Return (x, y) of the center of cell containing provided text 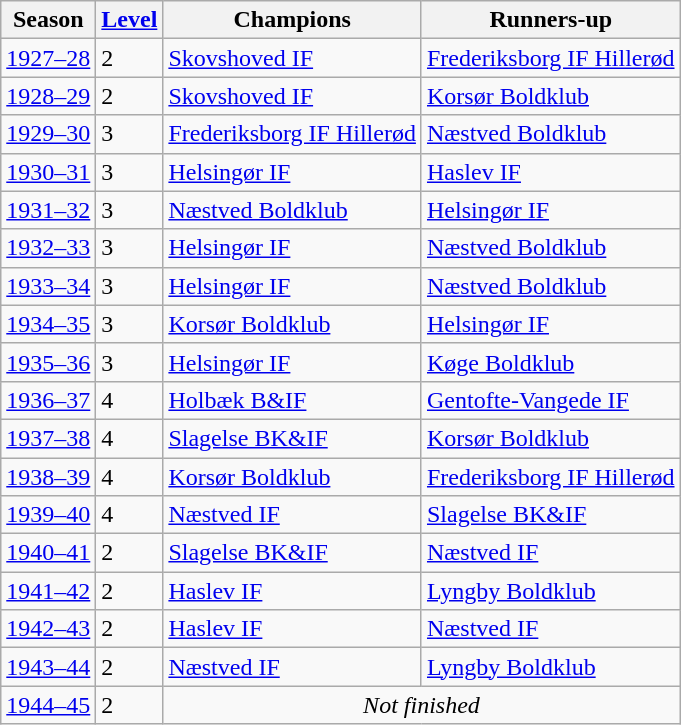
1927–28 (48, 58)
1934–35 (48, 324)
1939–40 (48, 515)
1929–30 (48, 134)
Champions (292, 20)
Holbæk B&IF (292, 400)
Køge Boldklub (550, 362)
1943–44 (48, 667)
1935–36 (48, 362)
1933–34 (48, 286)
1931–32 (48, 210)
1938–39 (48, 477)
Not finished (422, 705)
1930–31 (48, 172)
Gentofte-Vangede IF (550, 400)
1942–43 (48, 629)
1937–38 (48, 438)
1932–33 (48, 248)
1940–41 (48, 553)
1944–45 (48, 705)
1941–42 (48, 591)
Season (48, 20)
1936–37 (48, 400)
Runners-up (550, 20)
1928–29 (48, 96)
Level (130, 20)
